Output the [X, Y] coordinate of the center of the cell containing the given text.  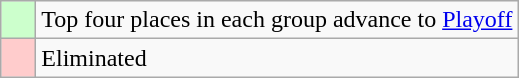
Eliminated [277, 58]
Top four places in each group advance to Playoff [277, 20]
